Extract the (x, y) coordinate from the center of the cell holding the provided text.  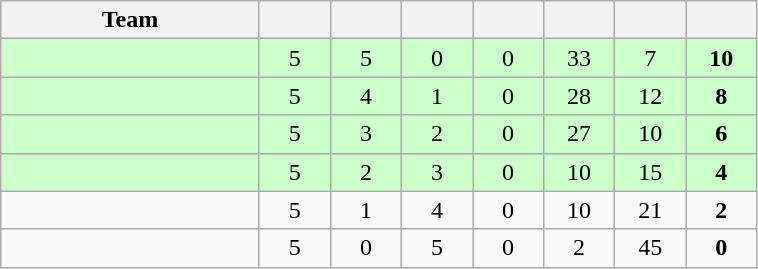
Team (130, 20)
28 (580, 96)
33 (580, 58)
15 (650, 172)
27 (580, 134)
6 (722, 134)
12 (650, 96)
7 (650, 58)
8 (722, 96)
45 (650, 248)
21 (650, 210)
